Output the [X, Y] coordinate of the center of the cell containing the given text.  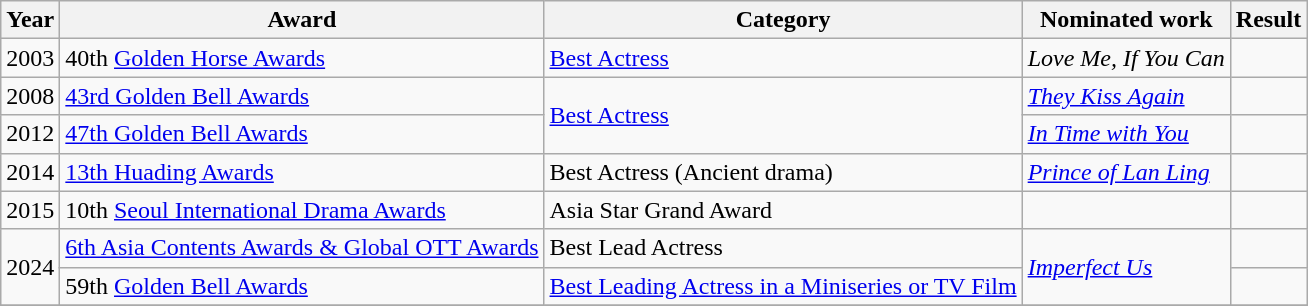
2024 [30, 267]
Imperfect Us [1126, 267]
10th Seoul International Drama Awards [302, 210]
They Kiss Again [1126, 96]
Nominated work [1126, 20]
6th Asia Contents Awards & Global OTT Awards [302, 248]
Result [1268, 20]
13th Huading Awards [302, 172]
47th Golden Bell Awards [302, 134]
2003 [30, 58]
43rd Golden Bell Awards [302, 96]
Love Me, If You Can [1126, 58]
In Time with You [1126, 134]
59th Golden Bell Awards [302, 286]
2012 [30, 134]
Best Lead Actress [783, 248]
Year [30, 20]
Best Actress (Ancient drama) [783, 172]
Category [783, 20]
Best Leading Actress in a Miniseries or TV Film [783, 286]
2015 [30, 210]
Asia Star Grand Award [783, 210]
2008 [30, 96]
Prince of Lan Ling [1126, 172]
2014 [30, 172]
40th Golden Horse Awards [302, 58]
Award [302, 20]
